Return the [x, y] coordinate for the center point of the cell that contains the specified text.  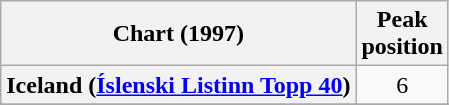
Iceland (Íslenski Listinn Topp 40) [178, 85]
Peakposition [402, 34]
Chart (1997) [178, 34]
6 [402, 85]
